Search for the cell housing the specified text and yield its (x, y) center coordinate. 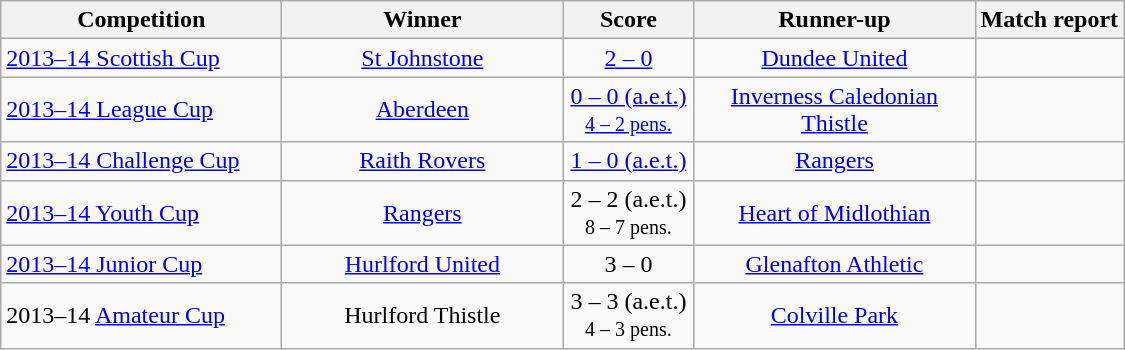
Competition (142, 20)
3 – 0 (628, 264)
Runner-up (834, 20)
Raith Rovers (422, 161)
Colville Park (834, 316)
Heart of Midlothian (834, 212)
2013–14 League Cup (142, 110)
0 – 0 (a.e.t.)4 – 2 pens. (628, 110)
Winner (422, 20)
Hurlford United (422, 264)
Aberdeen (422, 110)
2013–14 Youth Cup (142, 212)
Hurlford Thistle (422, 316)
2 – 2 (a.e.t.)8 – 7 pens. (628, 212)
Dundee United (834, 58)
Glenafton Athletic (834, 264)
2013–14 Challenge Cup (142, 161)
2 – 0 (628, 58)
Score (628, 20)
2013–14 Scottish Cup (142, 58)
2013–14 Amateur Cup (142, 316)
Match report (1050, 20)
3 – 3 (a.e.t.)4 – 3 pens. (628, 316)
Inverness Caledonian Thistle (834, 110)
1 – 0 (a.e.t.) (628, 161)
St Johnstone (422, 58)
2013–14 Junior Cup (142, 264)
